Return [X, Y] of the center of cell containing provided text 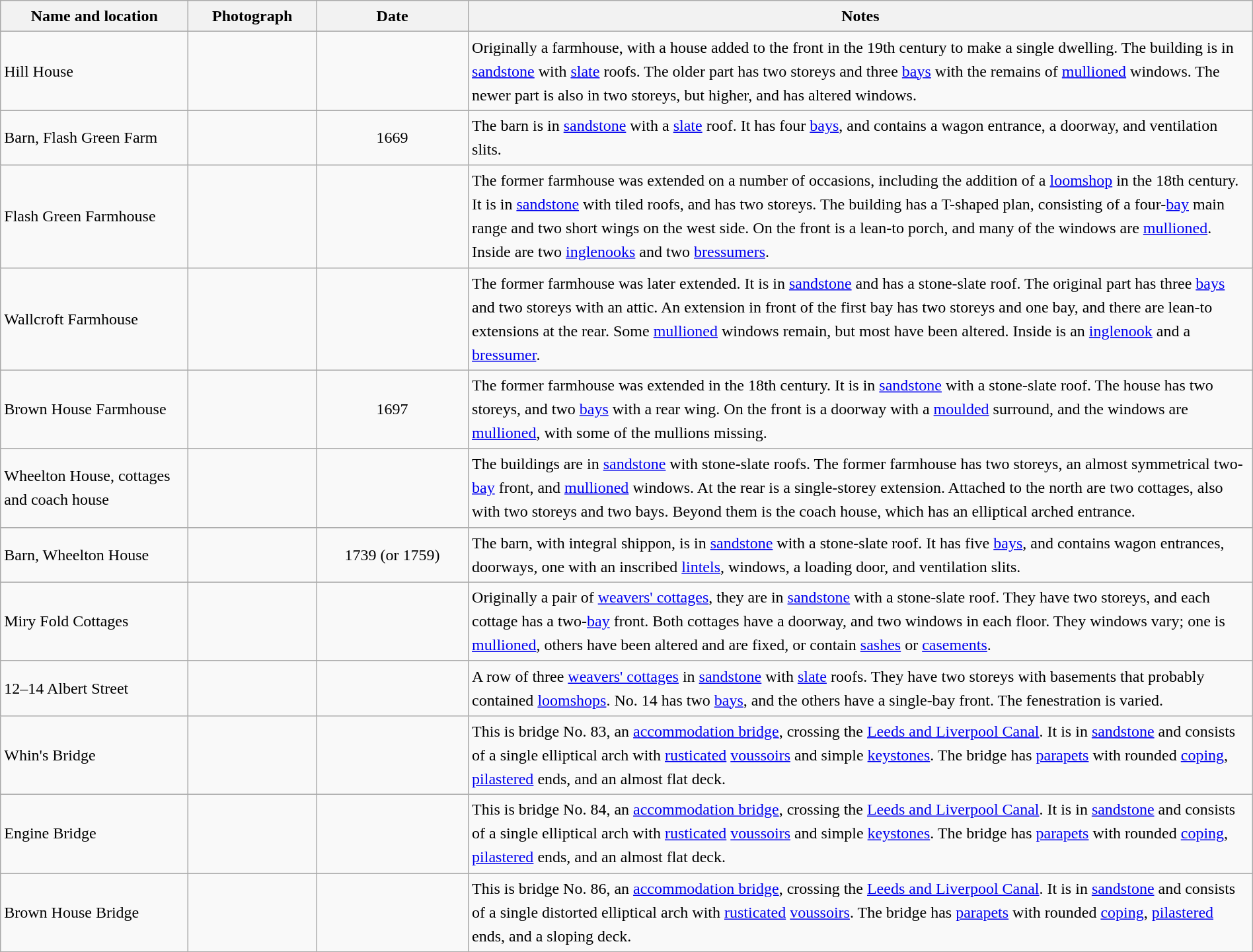
Brown House Bridge [95, 913]
Photograph [252, 16]
Barn, Flash Green Farm [95, 137]
The barn is in sandstone with a slate roof. It has four bays, and contains a wagon entrance, a doorway, and ventilation slits. [860, 137]
1669 [393, 137]
1739 (or 1759) [393, 555]
Wheelton House, cottages and coach house [95, 488]
Engine Bridge [95, 834]
Whin's Bridge [95, 754]
Miry Fold Cottages [95, 621]
Brown House Farmhouse [95, 410]
Date [393, 16]
Flash Green Farmhouse [95, 217]
Name and location [95, 16]
Hill House [95, 71]
12–14 Albert Street [95, 688]
Barn, Wheelton House [95, 555]
Notes [860, 16]
1697 [393, 410]
Wallcroft Farmhouse [95, 318]
